Scan for the cell matching the given text and deliver its [X, Y] coordinate at center. 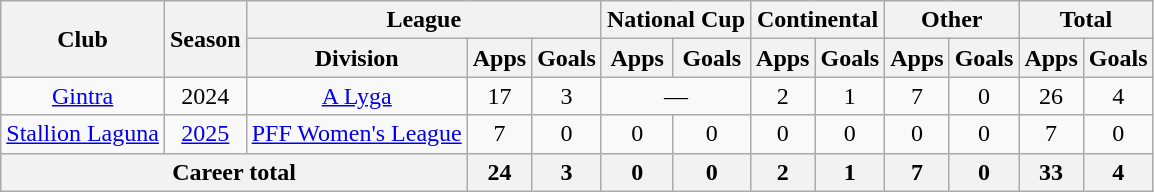
17 [499, 96]
26 [1051, 96]
Career total [234, 172]
2025 [205, 134]
National Cup [676, 20]
2024 [205, 96]
League [424, 20]
A Lyga [356, 96]
PFF Women's League [356, 134]
Other [952, 20]
Stallion Laguna [83, 134]
Club [83, 39]
33 [1051, 172]
Gintra [83, 96]
Total [1086, 20]
Continental [818, 20]
Season [205, 39]
24 [499, 172]
— [676, 96]
Division [356, 58]
